From the cell containing the given text, extract its center point as [x, y] coordinate. 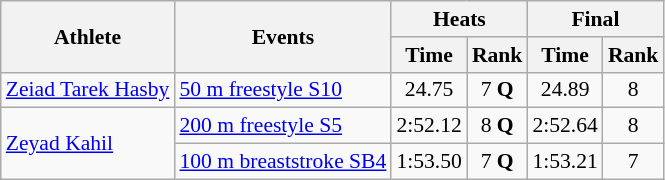
1:53.21 [564, 162]
24.89 [564, 90]
8 Q [498, 126]
Events [282, 36]
Athlete [88, 36]
Zeiad Tarek Hasby [88, 90]
7 [634, 162]
Final [595, 19]
2:52.12 [428, 126]
200 m freestyle S5 [282, 126]
Zeyad Kahil [88, 144]
24.75 [428, 90]
Heats [459, 19]
50 m freestyle S10 [282, 90]
2:52.64 [564, 126]
100 m breaststroke SB4 [282, 162]
1:53.50 [428, 162]
